Search for the cell housing the specified text and yield its (x, y) center coordinate. 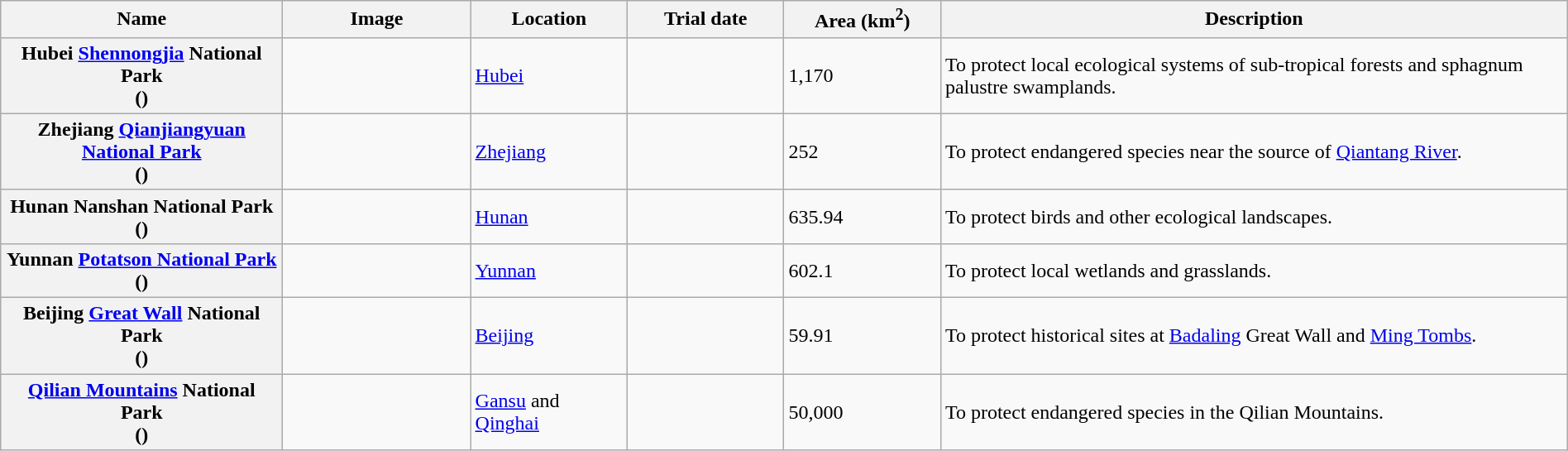
To protect local wetlands and grasslands. (1254, 270)
Name (142, 20)
To protect historical sites at Badaling Great Wall and Ming Tombs. (1254, 336)
To protect endangered species near the source of Qiantang River. (1254, 151)
59.91 (862, 336)
Yunnan Potatson National Park() (142, 270)
Area (km2) (862, 20)
Hunan (549, 217)
Yunnan (549, 270)
To protect endangered species in the Qilian Mountains. (1254, 412)
Beijing Great Wall National Park() (142, 336)
602.1 (862, 270)
Hunan Nanshan National Park() (142, 217)
Beijing (549, 336)
Gansu and Qinghai (549, 412)
635.94 (862, 217)
Zhejiang (549, 151)
Qilian Mountains National Park() (142, 412)
Location (549, 20)
252 (862, 151)
Image (377, 20)
To protect birds and other ecological landscapes. (1254, 217)
Zhejiang Qianjiangyuan National Park() (142, 151)
Trial date (706, 20)
Description (1254, 20)
Hubei (549, 75)
1,170 (862, 75)
Hubei Shennongjia National Park() (142, 75)
To protect local ecological systems of sub-tropical forests and sphagnum palustre swamplands. (1254, 75)
50,000 (862, 412)
